Extract the (x, y) coordinate from the center of the cell holding the provided text.  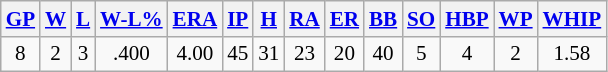
WHIP (572, 18)
20 (344, 54)
23 (304, 54)
W-L% (132, 18)
IP (238, 18)
45 (238, 54)
ERA (196, 18)
W (56, 18)
H (268, 18)
BB (383, 18)
40 (383, 54)
SO (421, 18)
8 (20, 54)
4 (466, 54)
L (83, 18)
5 (421, 54)
WP (516, 18)
RA (304, 18)
GP (20, 18)
.400 (132, 54)
ER (344, 18)
31 (268, 54)
4.00 (196, 54)
3 (83, 54)
1.58 (572, 54)
HBP (466, 18)
